Capture the cell that displays the provided text and extract its (X, Y) central coordinate. 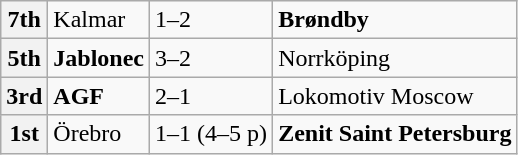
Jablonec (99, 58)
7th (24, 20)
Lokomotiv Moscow (395, 96)
Norrköping (395, 58)
Kalmar (99, 20)
Zenit Saint Petersburg (395, 134)
AGF (99, 96)
1–2 (212, 20)
1st (24, 134)
Brøndby (395, 20)
3rd (24, 96)
2–1 (212, 96)
5th (24, 58)
Örebro (99, 134)
3–2 (212, 58)
1–1 (4–5 p) (212, 134)
